Return the (x, y) coordinate for the center point of the cell that contains the specified text.  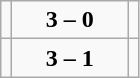
3 – 1 (70, 58)
3 – 0 (70, 20)
